From the cell containing the given text, extract its center point as (x, y) coordinate. 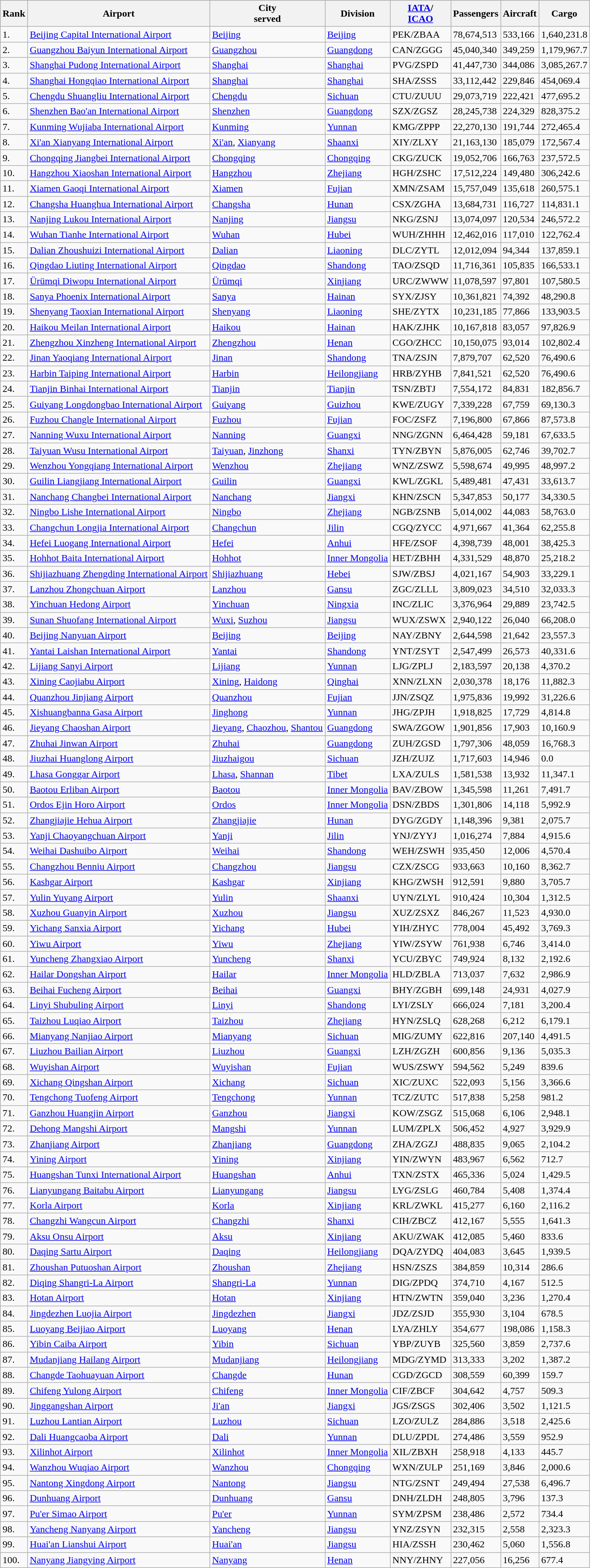
666,024 (475, 1005)
488,835 (475, 1144)
JGS/ZSGS (421, 1406)
Hohhot Baita International Airport (119, 558)
Zhengzhou Xinzheng International Airport (119, 343)
Xilinhot Airport (119, 1452)
Yiwu (267, 944)
Zhangjiajie (267, 820)
Wanzhou Wuqiao Airport (119, 1468)
Yanji Chaoyangchuan Airport (119, 836)
4,814.8 (564, 713)
Jiuzhai Huanglong Airport (119, 759)
Shijiazhuang (267, 574)
198,086 (520, 1329)
26,040 (520, 620)
249,494 (475, 1483)
477,695.2 (564, 96)
34,330.5 (564, 497)
SYX/ZJSY (421, 296)
4,167 (520, 1283)
Dunhuang (267, 1498)
Changzhou Benniu Airport (119, 866)
Beihai Fucheng Airport (119, 990)
749,924 (475, 959)
2,323.3 (564, 1529)
WUS/ZSWY (421, 1067)
CKG/ZUCK (421, 157)
Changde Taohuayuan Airport (119, 1375)
Liuzhou Bailian Airport (119, 1051)
HYN/ZSLQ (421, 1021)
3,518 (520, 1421)
Cargo (564, 14)
981.2 (564, 1098)
Haikou (267, 327)
Taizhou (267, 1021)
HIA/ZSSH (421, 1545)
59. (14, 928)
YIN/ZWYN (421, 1159)
506,452 (475, 1128)
5,555 (520, 1221)
XIC/ZUXC (421, 1082)
2,183,597 (475, 666)
232,315 (475, 1529)
95. (14, 1483)
33,112,442 (475, 81)
Wuyishan Airport (119, 1067)
5,035.3 (564, 1051)
77. (14, 1206)
Jieyang Chaoshan Airport (119, 728)
28,245,738 (475, 111)
Changzhou (267, 866)
Wanzhou (267, 1468)
Huangshan (267, 1174)
Changsha (267, 204)
2,000.6 (564, 1468)
92. (14, 1437)
Luoyang Beijiao Airport (119, 1329)
90. (14, 1406)
325,560 (475, 1344)
2,940,122 (475, 620)
48,870 (520, 558)
1,312.5 (564, 897)
70. (14, 1098)
33. (14, 528)
6,212 (520, 1021)
Lijiang Sanyi Airport (119, 666)
KWE/ZUGY (421, 404)
1,345,598 (475, 789)
LUM/ZPLX (421, 1128)
Huai'an Lianshui Airport (119, 1545)
21,642 (520, 635)
761,938 (475, 944)
Guangzhou (267, 50)
105,835 (520, 266)
Guilin (267, 481)
Luzhou (267, 1421)
3. (14, 65)
10,304 (520, 897)
628,268 (475, 1021)
1,556.8 (564, 1545)
117,010 (520, 235)
48,001 (520, 543)
24,931 (520, 990)
Xiamen (267, 188)
67,633.5 (564, 435)
NNG/ZGNN (421, 435)
Dalian Zhoushuizi International Airport (119, 250)
1,301,806 (475, 805)
4,570.4 (564, 851)
600,856 (475, 1051)
Rank (14, 14)
LZO/ZULZ (421, 1421)
Sunan Shuofang International Airport (119, 620)
10,167,818 (475, 327)
5,489,481 (475, 481)
Yining Airport (119, 1159)
87. (14, 1360)
Yichang Sanxia Airport (119, 928)
66,208.0 (564, 620)
248,805 (475, 1498)
97,801 (520, 281)
11,347.1 (564, 774)
306,242.6 (564, 173)
26. (14, 419)
Jinan Yaoqiang International Airport (119, 358)
Nanyang (267, 1560)
97,826.9 (564, 327)
4,331,529 (475, 558)
72. (14, 1128)
5,156 (520, 1082)
13,684,731 (475, 204)
34. (14, 543)
54,903 (520, 574)
Hailar Dongshan Airport (119, 974)
Shangri-La (267, 1283)
509.3 (564, 1390)
Jiuzhaigou (267, 759)
10. (14, 173)
DYG/ZGDY (421, 820)
98. (14, 1529)
Ji'an (267, 1406)
CGD/ZGCD (421, 1375)
Lianyungang Baitabu Airport (119, 1190)
2,547,499 (475, 651)
57. (14, 897)
XIL/ZBXH (421, 1452)
237,572.5 (564, 157)
Mudanjiang (267, 1360)
1,016,274 (475, 836)
XMN/ZSAM (421, 188)
11,078,597 (475, 281)
Shenzhen (267, 111)
Korla Airport (119, 1206)
22,270,130 (475, 127)
33,613.7 (564, 481)
Xuzhou (267, 913)
63. (14, 990)
Jinggangshan Airport (119, 1406)
Xi'an, Xianyang (267, 142)
43. (14, 681)
DLU/ZPDL (421, 1437)
15. (14, 250)
Wenzhou (267, 466)
15,757,049 (475, 188)
48,059 (520, 743)
YBP/ZUYB (421, 1344)
12,462,016 (475, 235)
Yantai (267, 651)
Hebei (358, 574)
Xilinhot (267, 1452)
Sanya (267, 296)
75. (14, 1174)
JHG/ZPJH (421, 713)
4,971,667 (475, 528)
Zhoushan (267, 1267)
67,866 (520, 419)
354,677 (475, 1329)
Yibin (267, 1344)
HSN/ZSZS (421, 1267)
48,997.2 (564, 466)
TSN/ZBTJ (421, 389)
10,361,821 (475, 296)
Sanya Phoenix International Airport (119, 296)
1,641.3 (564, 1221)
35. (14, 558)
78,674,513 (475, 34)
1,901,856 (475, 728)
23,557.3 (564, 635)
69. (14, 1082)
Ningxia (358, 604)
304,642 (475, 1390)
45. (14, 713)
3,796 (520, 1498)
Haikou Meilan International Airport (119, 327)
HET/ZBHH (421, 558)
933,663 (475, 866)
7,632 (520, 974)
1,121.5 (564, 1406)
Korla (267, 1206)
22. (14, 358)
1,797,306 (475, 743)
2,425.6 (564, 1421)
NAY/ZBNY (421, 635)
Yancheng (267, 1529)
YNJ/ZYYJ (421, 836)
HTN/ZWTN (421, 1298)
Changchun (267, 528)
Aksu Onsu Airport (119, 1236)
Shanghai Hongqiao International Airport (119, 81)
384,859 (475, 1267)
FOC/ZSFZ (421, 419)
AKU/ZWAK (421, 1236)
71. (14, 1113)
11. (14, 188)
TXN/ZSTX (421, 1174)
50,177 (520, 497)
KRL/ZWKL (421, 1206)
Tibet (358, 774)
18,176 (520, 681)
7,491.7 (564, 789)
Ningbo (267, 512)
34,510 (520, 589)
Qingdao (267, 266)
4,021,167 (475, 574)
5,992.9 (564, 805)
12. (14, 204)
286.6 (564, 1267)
60,399 (520, 1375)
17,729 (520, 713)
53. (14, 836)
SJW/ZBSJ (421, 574)
55. (14, 866)
Mianyang Nanjiao Airport (119, 1036)
7,196,800 (475, 419)
1,717,603 (475, 759)
677.4 (564, 1560)
19. (14, 312)
21,163,130 (475, 142)
3,502 (520, 1406)
23,742.5 (564, 604)
82. (14, 1283)
Dehong Mangshi Airport (119, 1128)
404,083 (475, 1252)
MIG/ZUMY (421, 1036)
79. (14, 1236)
29. (14, 466)
97. (14, 1514)
Luzhou Lantian Airport (119, 1421)
DNH/ZLDH (421, 1498)
ZUH/ZGSD (421, 743)
1,429.5 (564, 1174)
Changzhi (267, 1221)
Nanyang Jiangying Airport (119, 1560)
14. (14, 235)
25. (14, 404)
83. (14, 1298)
Lijiang (267, 666)
11,523 (520, 913)
Xichang Qingshan Airport (119, 1082)
45,040,340 (475, 50)
14,118 (520, 805)
Linyi (267, 1005)
Guiyang (267, 404)
Pu'er (267, 1514)
94,344 (520, 250)
44. (14, 697)
349,259 (520, 50)
51. (14, 805)
Hohhot (267, 558)
LYI/ZSLY (421, 1005)
5,024 (520, 1174)
21. (14, 343)
5,876,005 (475, 451)
Mudanjiang Hailang Airport (119, 1360)
712.7 (564, 1159)
7,339,228 (475, 404)
465,336 (475, 1174)
Fuzhou Changle International Airport (119, 419)
Wuhan Tianhe International Airport (119, 235)
LYG/ZSLG (421, 1190)
KMG/ZPPP (421, 127)
CGO/ZHCC (421, 343)
251,169 (475, 1468)
54. (14, 851)
16,256 (520, 1560)
Xining Caojiabu Airport (119, 681)
Weihai Dashuibo Airport (119, 851)
Jingdezhen (267, 1313)
5,249 (520, 1067)
Luoyang (267, 1329)
13,932 (520, 774)
Shenyang (267, 312)
102,802.4 (564, 343)
Yining (267, 1159)
2,737.6 (564, 1344)
Wuhan (267, 235)
Dunhuang Airport (119, 1498)
Qinghai (358, 681)
454,069.4 (564, 81)
9,136 (520, 1051)
38,425.3 (564, 543)
412,085 (475, 1236)
17,903 (520, 728)
Xiamen Gaoqi International Airport (119, 188)
3,809,023 (475, 589)
Jinghong (267, 713)
224,329 (520, 111)
Nanchang (267, 497)
49,995 (520, 466)
2,572 (520, 1514)
Wuxi, Suzhou (267, 620)
WUH/ZHHH (421, 235)
39. (14, 620)
46. (14, 728)
13. (14, 219)
2,030,378 (475, 681)
41. (14, 651)
41,447,730 (475, 65)
7,181 (520, 1005)
76. (14, 1190)
713,037 (475, 974)
67. (14, 1051)
69,130.3 (564, 404)
2,116.2 (564, 1206)
17. (14, 281)
3,929.9 (564, 1128)
Lanzhou (267, 589)
26,573 (520, 651)
Zhoushan Putuoshan Airport (119, 1267)
64. (14, 1005)
NGB/ZSNB (421, 512)
JDZ/ZSJD (421, 1313)
88. (14, 1375)
Yulin (267, 897)
Zhuhai (267, 743)
32,033.3 (564, 589)
2,948.1 (564, 1113)
Chengdu (267, 96)
483,967 (475, 1159)
445.7 (564, 1452)
Linyi Shubuling Airport (119, 1005)
20. (14, 327)
NNY/ZHNY (421, 1560)
7,841,521 (475, 373)
YIW/ZSYW (421, 944)
45,492 (520, 928)
4,491.5 (564, 1036)
Zhangjiajie Hehua Airport (119, 820)
Nanchang Changbei International Airport (119, 497)
8. (14, 142)
3,414.0 (564, 944)
3,559 (520, 1437)
274,486 (475, 1437)
7,884 (520, 836)
SWA/ZGOW (421, 728)
272,465.4 (564, 127)
16. (14, 266)
1,179,967.7 (564, 50)
KOW/ZSGZ (421, 1113)
73. (14, 1144)
11,261 (520, 789)
9,065 (520, 1144)
Lanzhou Zhongchuan Airport (119, 589)
96. (14, 1498)
Huai'an (267, 1545)
Yancheng Nanyang Airport (119, 1529)
622,816 (475, 1036)
52. (14, 820)
Yibin Caiba Airport (119, 1344)
IATA/ICAO (421, 14)
Chifeng (267, 1390)
3,366.6 (564, 1082)
Nantong Xingdong Airport (119, 1483)
Ürümqi (267, 281)
4,915.6 (564, 836)
SHA/ZSSS (421, 81)
JZH/ZUJZ (421, 759)
Harbin (267, 373)
Weihai (267, 851)
20,138 (520, 666)
172,567.4 (564, 142)
1,374.4 (564, 1190)
DQA/ZYDQ (421, 1252)
522,093 (475, 1082)
6,106 (520, 1113)
191,744 (520, 127)
Ganzhou (267, 1113)
KWL/ZGKL (421, 481)
3,104 (520, 1313)
Chifeng Yulong Airport (119, 1390)
1,581,538 (475, 774)
39,702.7 (564, 451)
308,559 (475, 1375)
30. (14, 481)
Ürümqi Diwopu International Airport (119, 281)
38. (14, 604)
Xishuangbanna Gasa Airport (119, 713)
Baotou Erliban Airport (119, 789)
1,975,836 (475, 697)
260,575.1 (564, 188)
PVG/ZSPD (421, 65)
Zhanjiang Airport (119, 1144)
2,075.7 (564, 820)
Zhanjiang (267, 1144)
3,846 (520, 1468)
TYN/ZBYN (421, 451)
Aksu (267, 1236)
Guilin Liangjiang International Airport (119, 481)
258,918 (475, 1452)
594,562 (475, 1067)
Jingdezhen Luojia Airport (119, 1313)
135,618 (520, 188)
Wenzhou Yongqiang International Airport (119, 466)
182,856.7 (564, 389)
Kunming (267, 127)
40,331.6 (564, 651)
Yuncheng Zhangxiao Airport (119, 959)
7,879,707 (475, 358)
91. (14, 1421)
LYA/ZHLY (421, 1329)
4,757 (520, 1390)
KHN/ZSCN (421, 497)
17,512,224 (475, 173)
1,158.3 (564, 1329)
62,255.8 (564, 528)
47. (14, 743)
1,148,396 (475, 820)
41,364 (520, 528)
SHE/ZYTX (421, 312)
3,376,964 (475, 604)
Pu'er Simao Airport (119, 1514)
5,460 (520, 1236)
952.9 (564, 1437)
HRB/ZYHB (421, 373)
LZH/ZGZH (421, 1051)
Jieyang, Chaozhou, Shantou (267, 728)
3,200.4 (564, 1005)
12,012,094 (475, 250)
Changchun Longjia International Airport (119, 528)
Daqing (267, 1252)
10,160 (520, 866)
Qingdao Liuting International Airport (119, 266)
3,859 (520, 1344)
24. (14, 389)
Ordos Ejin Horo Airport (119, 805)
Nanning Wuxu International Airport (119, 435)
Yanji (267, 836)
Wuyishan (267, 1067)
SZX/ZGSZ (421, 111)
Yantai Laishan International Airport (119, 651)
166,533.1 (564, 266)
86. (14, 1344)
2,986.9 (564, 974)
Liuzhou (267, 1051)
LXA/ZULS (421, 774)
JJN/ZSQZ (421, 697)
66. (14, 1036)
1,640,231.8 (564, 34)
Shenyang Taoxian International Airport (119, 312)
Shijiazhuang Zhengding International Airport (119, 574)
42. (14, 666)
Baotou (267, 789)
80. (14, 1252)
YNT/ZSYT (421, 651)
Quanzhou Jinjiang Airport (119, 697)
778,004 (475, 928)
Division (358, 14)
Nanjing (267, 219)
Zhuhai Jinwan Airport (119, 743)
87,573.8 (564, 419)
912,591 (475, 882)
HFE/ZSOF (421, 543)
6,464,428 (475, 435)
93,014 (520, 343)
Jinan (267, 358)
222,421 (520, 96)
344,086 (520, 65)
Guangzhou Baiyun International Airport (119, 50)
137,859.1 (564, 250)
77,866 (520, 312)
699,148 (475, 990)
Tengchong (267, 1098)
100. (14, 1560)
Taiyuan Wusu International Airport (119, 451)
48. (14, 759)
10,160.9 (564, 728)
7. (14, 127)
5. (14, 96)
517,838 (475, 1098)
359,040 (475, 1298)
YNZ/ZSYN (421, 1529)
355,930 (475, 1313)
Hefei (267, 543)
6,562 (520, 1159)
Changsha Huanghua International Airport (119, 204)
XNN/ZLXN (421, 681)
107,580.5 (564, 281)
84,831 (520, 389)
4. (14, 81)
Kashgar Airport (119, 882)
89. (14, 1390)
16,768.3 (564, 743)
828,375.2 (564, 111)
3,236 (520, 1298)
8,132 (520, 959)
LJG/ZPLJ (421, 666)
114,831.1 (564, 204)
56. (14, 882)
Shanghai Pudong International Airport (119, 65)
3,085,267.7 (564, 65)
512.5 (564, 1283)
910,424 (475, 897)
INC/ZLIC (421, 604)
Chengdu Shuangliu International Airport (119, 96)
Hefei Luogang International Airport (119, 543)
2. (14, 50)
Fuzhou (267, 419)
Yichang (267, 928)
27,538 (520, 1483)
5,014,002 (475, 512)
93. (14, 1452)
TAO/ZSQD (421, 266)
229,846 (520, 81)
44,083 (520, 512)
5,258 (520, 1098)
59,181 (520, 435)
122,762.4 (564, 235)
14,946 (520, 759)
Ningbo Lishe International Airport (119, 512)
Lianyungang (267, 1190)
DIG/ZPDQ (421, 1283)
207,140 (520, 1036)
CTU/ZUUU (421, 96)
120,534 (520, 219)
13,074,097 (475, 219)
74,392 (520, 296)
185,079 (520, 142)
84. (14, 1313)
Yiwu Airport (119, 944)
WUX/ZSWX (421, 620)
1,387.2 (564, 1360)
83,057 (520, 327)
Lhasa, Shannan (267, 774)
33,229.1 (564, 574)
4,370.2 (564, 666)
48,290.8 (564, 296)
137.3 (564, 1498)
Yinchuan Hedong Airport (119, 604)
3,202 (520, 1360)
NKG/ZSNJ (421, 219)
10,231,185 (475, 312)
49. (14, 774)
4,133 (520, 1452)
Nantong (267, 1483)
515,068 (475, 1113)
Kunming Wujiaba International Airport (119, 127)
ZGC/ZLLL (421, 589)
19,992 (520, 697)
9,880 (520, 882)
10,150,075 (475, 343)
MDG/ZYMD (421, 1360)
12,006 (520, 851)
5,598,674 (475, 466)
3,769.3 (564, 928)
Hailar (267, 974)
1,918,825 (475, 713)
67,759 (520, 404)
227,056 (475, 1560)
Hotan Airport (119, 1298)
1,939.5 (564, 1252)
27. (14, 435)
Taizhou Luqiao Airport (119, 1021)
6,160 (520, 1206)
18. (14, 296)
29,889 (520, 604)
Daqing Sartu Airport (119, 1252)
28. (14, 451)
6,746 (520, 944)
85. (14, 1329)
166,763 (520, 157)
HAK/ZJHK (421, 327)
Xuzhou Guanyin Airport (119, 913)
50. (14, 789)
65. (14, 1021)
Xichang (267, 1082)
159.7 (564, 1375)
40. (14, 635)
2,104.2 (564, 1144)
5,408 (520, 1190)
Taiyuan, Jinzhong (267, 451)
31,226.6 (564, 697)
Quanzhou (267, 697)
58. (14, 913)
374,710 (475, 1283)
Harbin Taiping International Airport (119, 373)
Hangzhou (267, 173)
3,645 (520, 1252)
9,381 (520, 820)
Nanjing Lukou International Airport (119, 219)
4,927 (520, 1128)
WXN/ZULP (421, 1468)
36. (14, 574)
935,450 (475, 851)
5,060 (520, 1545)
1,270.4 (564, 1298)
URC/ZWWW (421, 281)
Chongqing Jiangbei International Airport (119, 157)
839.6 (564, 1067)
313,333 (475, 1360)
CAN/ZGGG (421, 50)
415,277 (475, 1206)
Yinchuan (267, 604)
238,486 (475, 1514)
CGQ/ZYCC (421, 528)
CIH/ZBCZ (421, 1221)
Mianyang (267, 1036)
CSX/ZGHA (421, 204)
25,218.2 (564, 558)
230,462 (475, 1545)
846,267 (475, 913)
NTG/ZSNT (421, 1483)
37. (14, 589)
Lhasa Gonggar Airport (119, 774)
116,727 (520, 204)
32. (14, 512)
Mangshi (267, 1128)
YCU/ZBYC (421, 959)
Beihai (267, 990)
Ganzhou Huangjin Airport (119, 1113)
Tianjin Binhai International Airport (119, 389)
Airport (119, 14)
WEH/ZSWH (421, 851)
60. (14, 944)
2,558 (520, 1529)
284,886 (475, 1421)
SYM/ZPSM (421, 1514)
Hangzhou Xiaoshan International Airport (119, 173)
Beijing Nanyuan Airport (119, 635)
PEK/ZBAA (421, 34)
302,406 (475, 1406)
4,027.9 (564, 990)
Changzhi Wangcun Airport (119, 1221)
10,314 (520, 1267)
HLD/ZBLA (421, 974)
BAV/ZBOW (421, 789)
Passengers (475, 14)
Xining, Haidong (267, 681)
Hotan (267, 1298)
XUZ/ZSXZ (421, 913)
Shenzhen Bao'an International Airport (119, 111)
UYN/ZLYL (421, 897)
Guizhou (358, 404)
47,431 (520, 481)
81. (14, 1267)
DSN/ZBDS (421, 805)
1. (14, 34)
61. (14, 959)
62,746 (520, 451)
7,554,172 (475, 389)
KHG/ZWSH (421, 882)
Dali (267, 1437)
0.0 (564, 759)
Guiyang Longdongbao International Airport (119, 404)
Beijing Capital International Airport (119, 34)
Nanning (267, 435)
Zhengzhou (267, 343)
6,179.1 (564, 1021)
68. (14, 1067)
ZHA/ZGZJ (421, 1144)
734.4 (564, 1514)
4,398,739 (475, 543)
62. (14, 974)
5,347,853 (475, 497)
Ordos (267, 805)
Dalian (267, 250)
833.6 (564, 1236)
9. (14, 157)
TCZ/ZUTC (421, 1098)
BHY/ZGBH (421, 990)
6. (14, 111)
58,763.0 (564, 512)
Changde (267, 1375)
CIF/ZBCF (421, 1390)
Xi'an Xianyang International Airport (119, 142)
Aircraft (520, 14)
6,496.7 (564, 1483)
Yulin Yuyang Airport (119, 897)
74. (14, 1159)
WNZ/ZSWZ (421, 466)
3,705.7 (564, 882)
Yuncheng (267, 959)
99. (14, 1545)
460,784 (475, 1190)
CZX/ZSCG (421, 866)
11,882.3 (564, 681)
11,716,361 (475, 266)
149,480 (520, 173)
29,073,719 (475, 96)
133,903.5 (564, 312)
31. (14, 497)
246,572.2 (564, 219)
Huangshan Tunxi International Airport (119, 1174)
19,052,706 (475, 157)
2,192.6 (564, 959)
Kashgar (267, 882)
XIY/ZLXY (421, 142)
533,166 (520, 34)
DLC/ZYTL (421, 250)
Dali Huangcaoba Airport (119, 1437)
HGH/ZSHC (421, 173)
TNA/ZSJN (421, 358)
Tengchong Tuofeng Airport (119, 1098)
4,930.0 (564, 913)
2,644,598 (475, 635)
94. (14, 1468)
8,362.7 (564, 866)
YIH/ZHYC (421, 928)
678.5 (564, 1313)
Diqing Shangri-La Airport (119, 1283)
23. (14, 373)
412,167 (475, 1221)
78. (14, 1221)
Cityserved (267, 14)
